Identify which cell holds the provided text, then report its [X, Y] central coordinate. 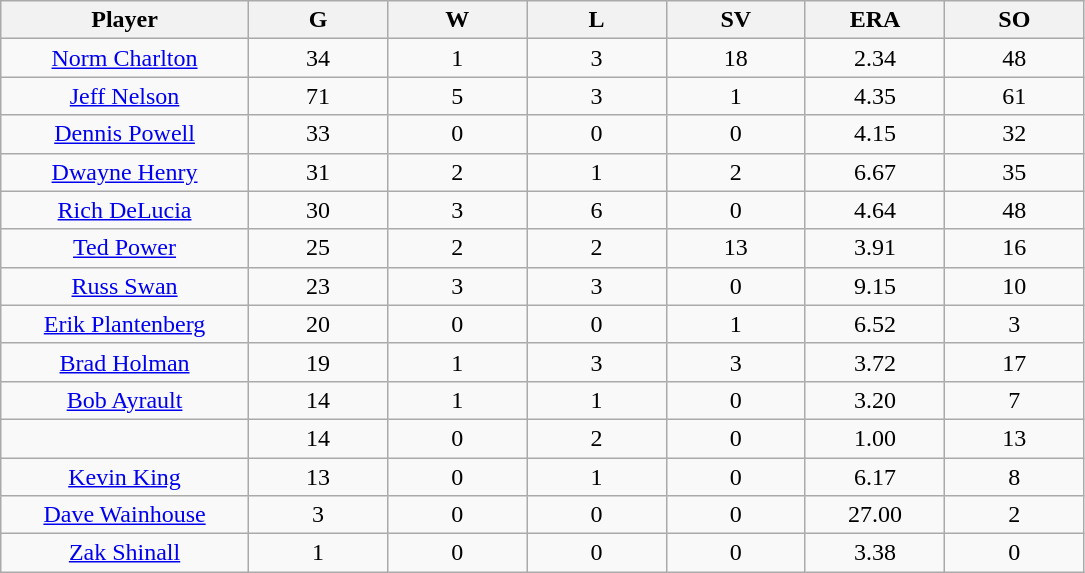
30 [318, 210]
Bob Ayrault [125, 400]
3.72 [874, 362]
25 [318, 248]
5 [458, 96]
33 [318, 134]
SV [736, 20]
16 [1014, 248]
18 [736, 58]
Russ Swan [125, 286]
61 [1014, 96]
6.17 [874, 477]
W [458, 20]
6.52 [874, 324]
17 [1014, 362]
20 [318, 324]
SO [1014, 20]
3.20 [874, 400]
4.15 [874, 134]
34 [318, 58]
Kevin King [125, 477]
6.67 [874, 172]
32 [1014, 134]
7 [1014, 400]
71 [318, 96]
Jeff Nelson [125, 96]
Zak Shinall [125, 553]
Brad Holman [125, 362]
G [318, 20]
Ted Power [125, 248]
L [596, 20]
23 [318, 286]
Dwayne Henry [125, 172]
1.00 [874, 438]
6 [596, 210]
8 [1014, 477]
4.64 [874, 210]
19 [318, 362]
31 [318, 172]
Player [125, 20]
Erik Plantenberg [125, 324]
3.91 [874, 248]
2.34 [874, 58]
Rich DeLucia [125, 210]
ERA [874, 20]
Dennis Powell [125, 134]
10 [1014, 286]
27.00 [874, 515]
Norm Charlton [125, 58]
3.38 [874, 553]
4.35 [874, 96]
Dave Wainhouse [125, 515]
35 [1014, 172]
9.15 [874, 286]
